Scan for the cell matching the given text and deliver its [X, Y] coordinate at center. 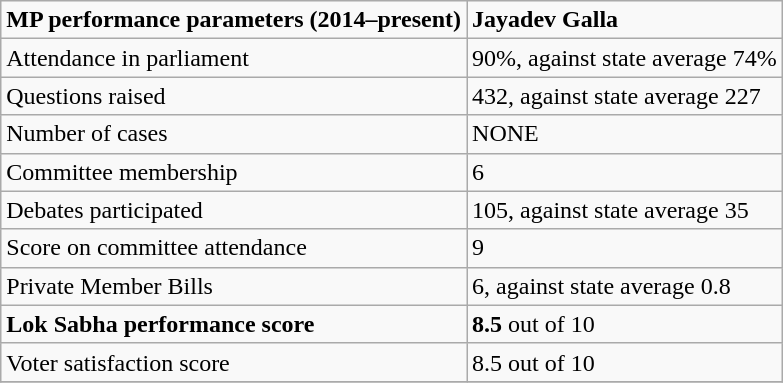
Questions raised [234, 96]
6 [625, 172]
Private Member Bills [234, 286]
Jayadev Galla [625, 20]
90%, against state average 74% [625, 58]
Debates participated [234, 210]
Attendance in parliament [234, 58]
NONE [625, 134]
Score on committee attendance [234, 248]
Lok Sabha performance score [234, 324]
9 [625, 248]
Voter satisfaction score [234, 362]
432, against state average 227 [625, 96]
Number of cases [234, 134]
6, against state average 0.8 [625, 286]
MP performance parameters (2014–present) [234, 20]
Committee membership [234, 172]
105, against state average 35 [625, 210]
